Return the [X, Y] coordinate for the center point of the cell that contains the specified text.  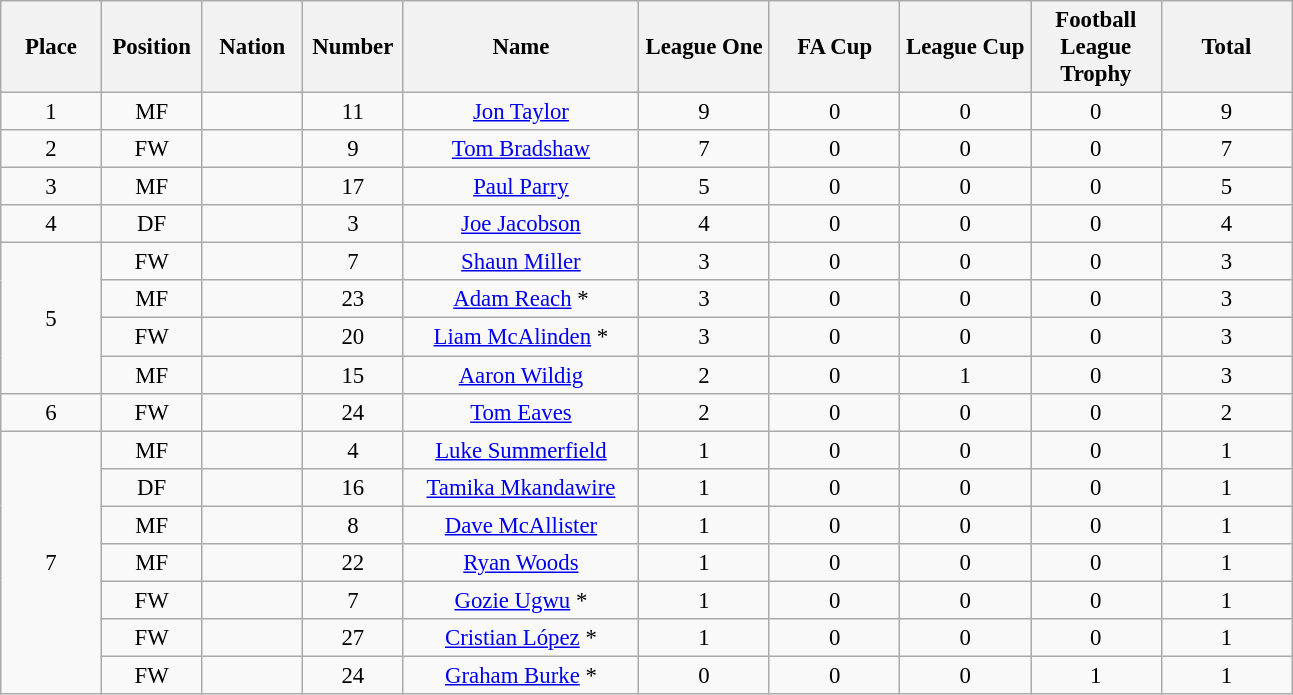
Shaun Miller [521, 262]
Paul Parry [521, 187]
Graham Burke * [521, 675]
20 [354, 337]
Joe Jacobson [521, 224]
Liam McAlinden * [521, 337]
Tamika Mkandawire [521, 487]
27 [354, 638]
Name [521, 47]
Cristian López * [521, 638]
Place [52, 47]
8 [354, 525]
Luke Summerfield [521, 450]
Tom Eaves [521, 412]
Total [1226, 47]
6 [52, 412]
Gozie Ugwu * [521, 600]
Tom Bradshaw [521, 149]
22 [354, 563]
League Cup [966, 47]
Aaron Wildig [521, 375]
15 [354, 375]
Position [152, 47]
23 [354, 299]
Number [354, 47]
11 [354, 112]
Football League Trophy [1096, 47]
Dave McAllister [521, 525]
Nation [252, 47]
Adam Reach * [521, 299]
League One [704, 47]
16 [354, 487]
17 [354, 187]
Ryan Woods [521, 563]
Jon Taylor [521, 112]
FA Cup [834, 47]
